Return (X, Y) of the center of cell containing provided text 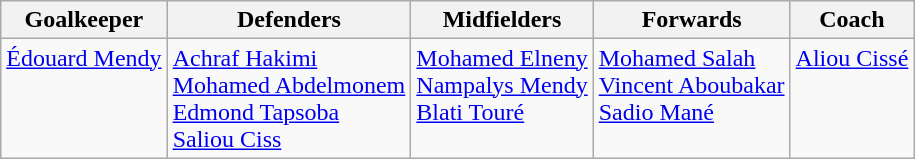
Achraf Hakimi Mohamed Abdelmonem Edmond Tapsoba Saliou Ciss (289, 98)
Forwards (692, 20)
Coach (852, 20)
Mohamed Elneny Nampalys Mendy Blati Touré (502, 98)
Midfielders (502, 20)
Aliou Cissé (852, 98)
Édouard Mendy (84, 98)
Mohamed Salah Vincent Aboubakar Sadio Mané (692, 98)
Goalkeeper (84, 20)
Defenders (289, 20)
